Find where the given text appears and provide that cell's center as [x, y] coordinate. 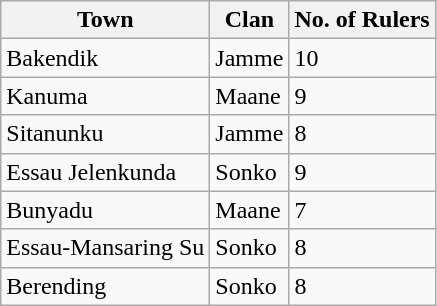
Town [106, 20]
Clan [250, 20]
Essau Jelenkunda [106, 172]
Bakendik [106, 58]
Bunyadu [106, 210]
Kanuma [106, 96]
Essau-Mansaring Su [106, 248]
7 [362, 210]
10 [362, 58]
Sitanunku [106, 134]
No. of Rulers [362, 20]
Berending [106, 286]
